Provide the [x, y] coordinate of the cell's center where the given text is located.  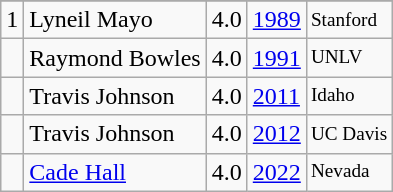
1989 [276, 20]
2011 [276, 96]
2022 [276, 172]
Stanford [348, 20]
Raymond Bowles [115, 58]
Cade Hall [115, 172]
2012 [276, 134]
Nevada [348, 172]
Lyneil Mayo [115, 20]
UC Davis [348, 134]
Idaho [348, 96]
UNLV [348, 58]
1991 [276, 58]
1 [12, 20]
